Scan for the cell matching the given text and deliver its (x, y) coordinate at center. 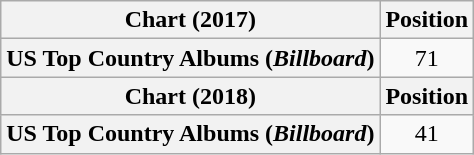
41 (427, 134)
Chart (2017) (190, 20)
71 (427, 58)
Chart (2018) (190, 96)
